Provide the [X, Y] coordinate of the cell's center where the given text is located.  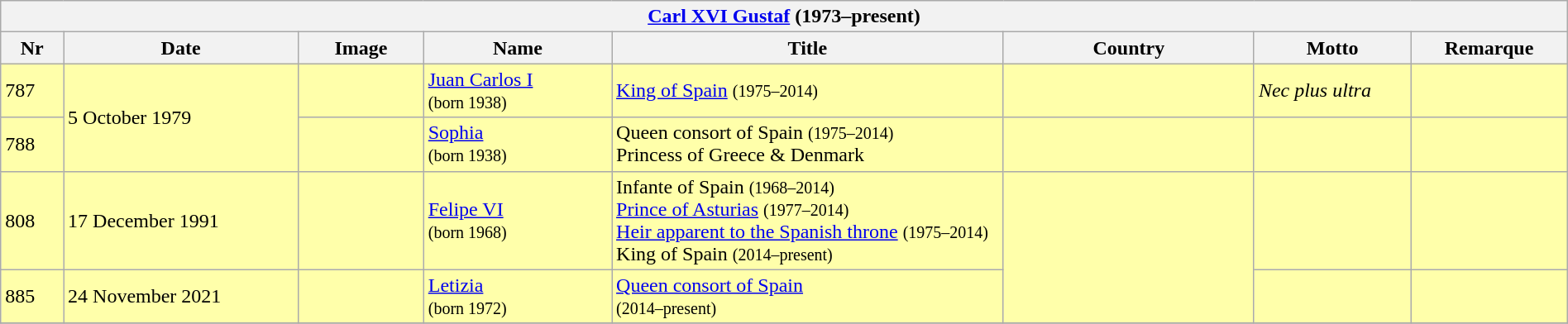
5 October 1979 [181, 117]
Remarque [1489, 48]
808 [32, 220]
788 [32, 144]
King of Spain (1975–2014) [808, 91]
Juan Carlos I(born 1938) [518, 91]
Name [518, 48]
Felipe VI(born 1968) [518, 220]
885 [32, 296]
Image [361, 48]
24 November 2021 [181, 296]
Letizia(born 1972) [518, 296]
Queen consort of Spain(2014–present) [808, 296]
Queen consort of Spain (1975–2014)Princess of Greece & Denmark [808, 144]
Nr [32, 48]
Title [808, 48]
Date [181, 48]
Nec plus ultra [1331, 91]
Country [1128, 48]
787 [32, 91]
Infante of Spain (1968–2014)Prince of Asturias (1977–2014)Heir apparent to the Spanish throne (1975–2014)King of Spain (2014–present) [808, 220]
Sophia(born 1938) [518, 144]
Motto [1331, 48]
Carl XVI Gustaf (1973–present) [784, 17]
17 December 1991 [181, 220]
